Pinpoint the cell where the given text exists, returning its [X, Y] midpoint coordinate. 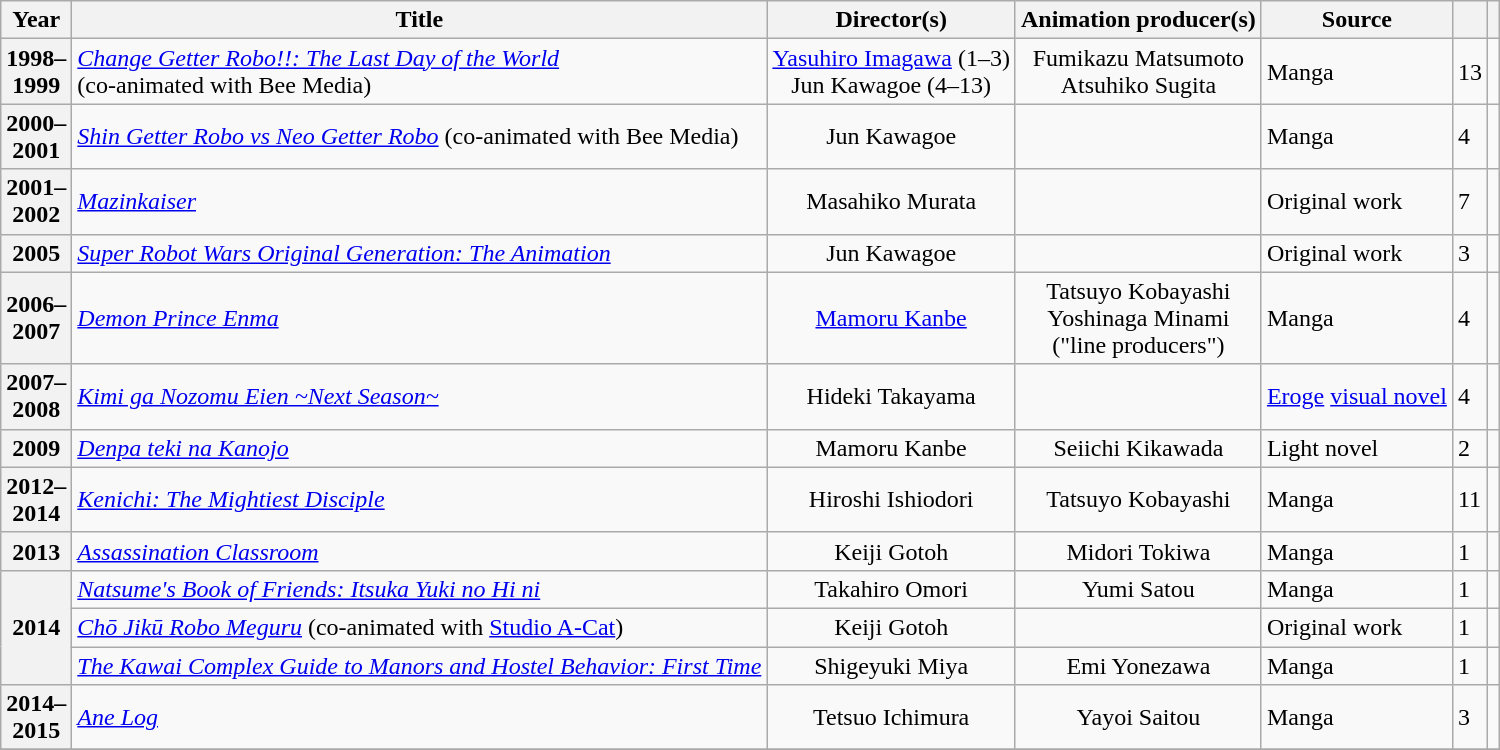
2006–2007 [36, 318]
11 [1470, 500]
Mazinkaiser [420, 202]
Light novel [1356, 448]
7 [1470, 202]
Yumi Satou [1138, 589]
Hiroshi Ishiodori [892, 500]
Kenichi: The Mightiest Disciple [420, 500]
2000–2001 [36, 136]
Title [420, 20]
Kimi ga Nozomu Eien ~Next Season~ [420, 396]
Denpa teki na Kanojo [420, 448]
2012–2014 [36, 500]
Shin Getter Robo vs Neo Getter Robo (co-animated with Bee Media) [420, 136]
Assassination Classroom [420, 551]
2 [1470, 448]
Seiichi Kikawada [1138, 448]
2014–2015 [36, 718]
Super Robot Wars Original Generation: The Animation [420, 253]
2005 [36, 253]
The Kawai Complex Guide to Manors and Hostel Behavior: First Time [420, 665]
Natsume's Book of Friends: Itsuka Yuki no Hi ni [420, 589]
Tatsuyo KobayashiYoshinaga Minami("line producers") [1138, 318]
Ane Log [420, 718]
Year [36, 20]
Hideki Takayama [892, 396]
Midori Tokiwa [1138, 551]
Emi Yonezawa [1138, 665]
Tetsuo Ichimura [892, 718]
Fumikazu MatsumotoAtsuhiko Sugita [1138, 72]
Masahiko Murata [892, 202]
2013 [36, 551]
Source [1356, 20]
13 [1470, 72]
Animation producer(s) [1138, 20]
2009 [36, 448]
Eroge visual novel [1356, 396]
2001–2002 [36, 202]
Shigeyuki Miya [892, 665]
Chō Jikū Robo Meguru (co-animated with Studio A-Cat) [420, 627]
Yasuhiro Imagawa (1–3)Jun Kawagoe (4–13) [892, 72]
2007–2008 [36, 396]
Takahiro Omori [892, 589]
Yayoi Saitou [1138, 718]
1998–1999 [36, 72]
Demon Prince Enma [420, 318]
2014 [36, 627]
Tatsuyo Kobayashi [1138, 500]
Director(s) [892, 20]
Change Getter Robo!!: The Last Day of the World(co-animated with Bee Media) [420, 72]
